Return [x, y] of the center of cell containing provided text 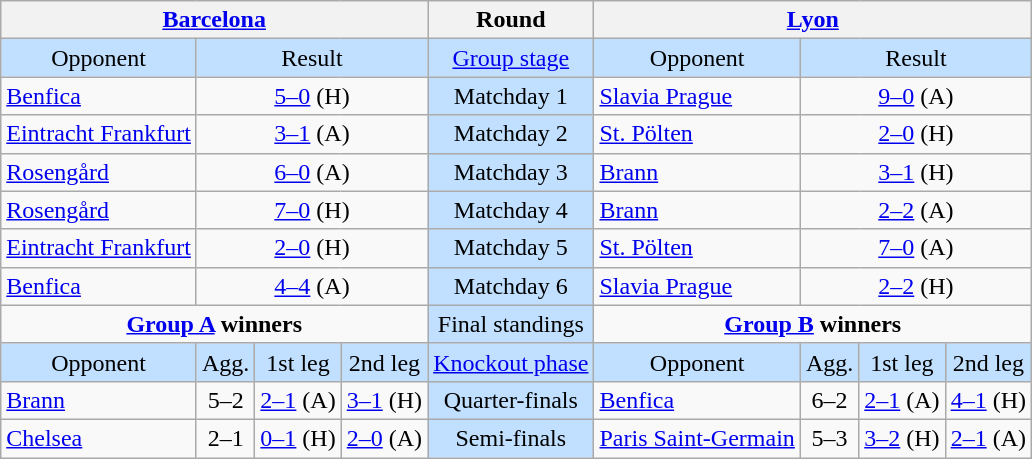
0–1 (H) [298, 438]
Group stage [511, 58]
Group A winners [214, 324]
Group B winners [813, 324]
5–3 [829, 438]
Final standings [511, 324]
3–1 (A) [312, 134]
2–1 [225, 438]
Barcelona [214, 20]
Knockout phase [511, 362]
Matchday 1 [511, 96]
Matchday 4 [511, 210]
Quarter-finals [511, 400]
4–4 (A) [312, 286]
Round [511, 20]
7–0 (A) [916, 248]
6–0 (A) [312, 172]
Matchday 6 [511, 286]
2–0 (A) [384, 438]
Paris Saint-Germain [697, 438]
9–0 (A) [916, 96]
5–2 [225, 400]
2–2 (H) [916, 286]
5–0 (H) [312, 96]
7–0 (H) [312, 210]
4–1 (H) [988, 400]
Matchday 5 [511, 248]
Matchday 3 [511, 172]
Chelsea [99, 438]
2–2 (A) [916, 210]
Semi-finals [511, 438]
Lyon [813, 20]
Matchday 2 [511, 134]
3–2 (H) [902, 438]
6–2 [829, 400]
